Detect which cell encompasses the target text, then output its [X, Y] center coordinate. 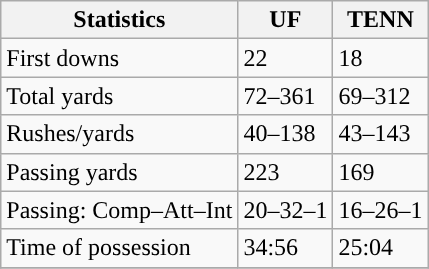
Total yards [120, 96]
25:04 [380, 248]
Passing yards [120, 172]
Time of possession [120, 248]
Passing: Comp–Att–Int [120, 210]
72–361 [286, 96]
169 [380, 172]
69–312 [380, 96]
34:56 [286, 248]
22 [286, 58]
20–32–1 [286, 210]
40–138 [286, 134]
223 [286, 172]
18 [380, 58]
16–26–1 [380, 210]
UF [286, 20]
First downs [120, 58]
43–143 [380, 134]
Rushes/yards [120, 134]
Statistics [120, 20]
TENN [380, 20]
